Capture the cell that displays the provided text and extract its (x, y) central coordinate. 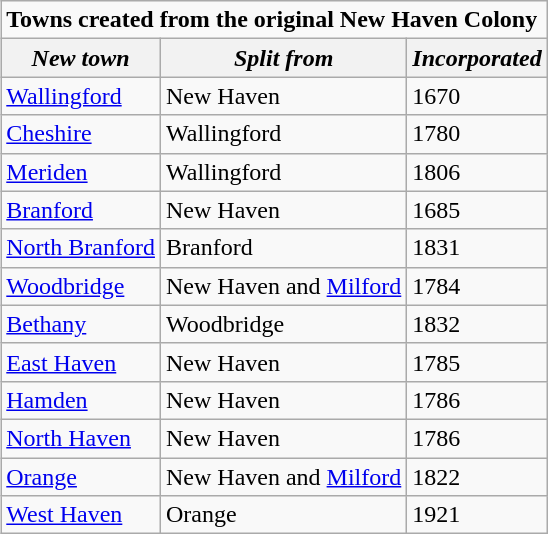
East Haven (81, 362)
1921 (477, 515)
North Branford (81, 248)
Split from (283, 58)
1822 (477, 477)
Meriden (81, 172)
1780 (477, 134)
1806 (477, 172)
Bethany (81, 324)
1784 (477, 286)
Towns created from the original New Haven Colony (274, 20)
West Haven (81, 515)
1831 (477, 248)
Incorporated (477, 58)
Hamden (81, 400)
North Haven (81, 438)
New town (81, 58)
1685 (477, 210)
Cheshire (81, 134)
1785 (477, 362)
1670 (477, 96)
1832 (477, 324)
